Extract the [X, Y] coordinate from the center of the cell holding the provided text.  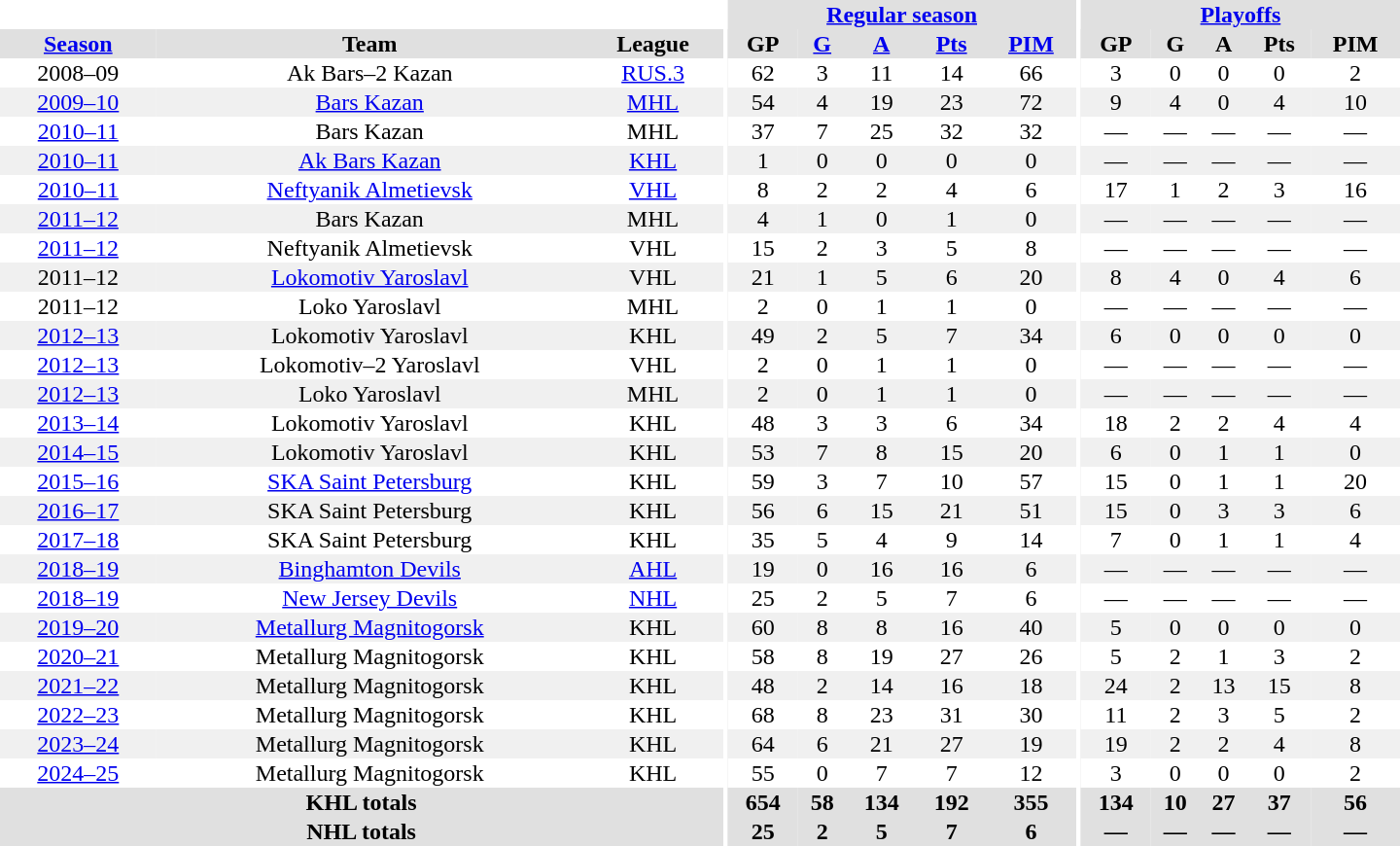
53 [763, 452]
2009–10 [78, 102]
NHL [653, 598]
2023–24 [78, 744]
54 [763, 102]
30 [1032, 715]
2015–16 [78, 481]
KHL totals [362, 802]
26 [1032, 656]
17 [1116, 190]
2020–21 [78, 656]
Team [369, 44]
Ak Bars Kazan [369, 160]
72 [1032, 102]
31 [952, 715]
49 [763, 335]
40 [1032, 627]
RUS.3 [653, 73]
2019–20 [78, 627]
2016–17 [78, 511]
654 [763, 802]
Regular season [902, 15]
64 [763, 744]
AHL [653, 569]
59 [763, 481]
League [653, 44]
2024–25 [78, 773]
57 [1032, 481]
51 [1032, 511]
2017–18 [78, 540]
35 [763, 540]
68 [763, 715]
192 [952, 802]
Lokomotiv–2 Yaroslavl [369, 365]
62 [763, 73]
Ak Bars–2 Kazan [369, 73]
Playoffs [1241, 15]
Binghamton Devils [369, 569]
55 [763, 773]
New Jersey Devils [369, 598]
Season [78, 44]
NHL totals [362, 831]
355 [1032, 802]
2022–23 [78, 715]
13 [1224, 686]
2013–14 [78, 423]
2008–09 [78, 73]
66 [1032, 73]
2021–22 [78, 686]
24 [1116, 686]
12 [1032, 773]
60 [763, 627]
2014–15 [78, 452]
